Output the [x, y] coordinate of the center of the cell containing the given text.  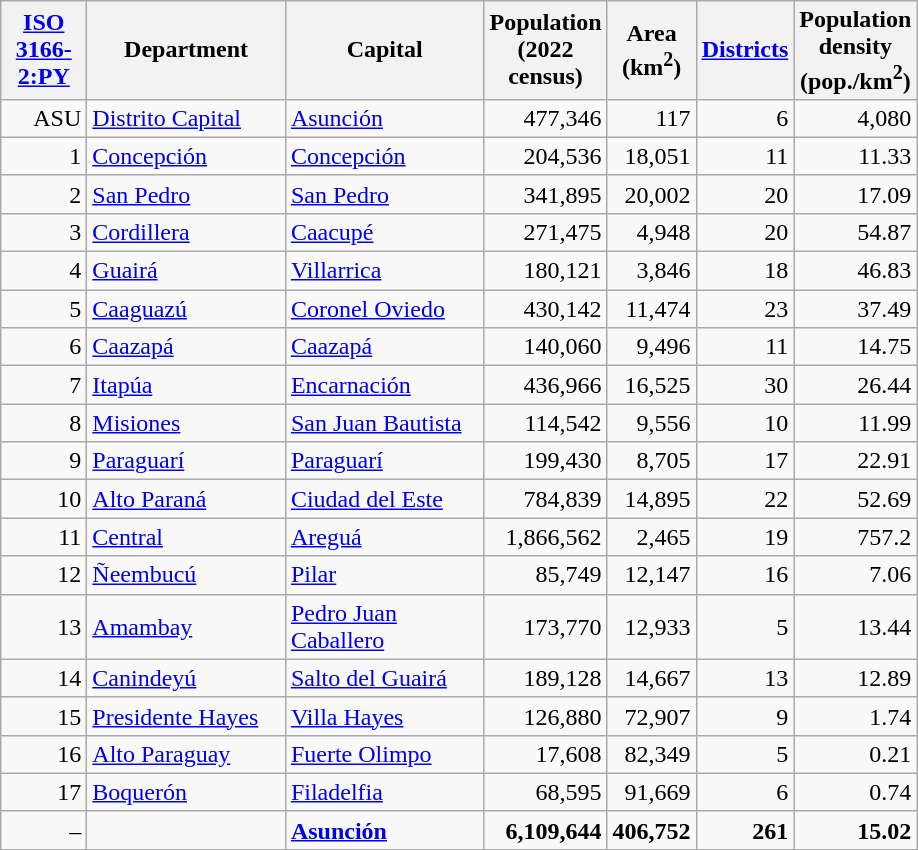
72,907 [652, 716]
Villa Hayes [384, 716]
22.91 [856, 461]
17,608 [546, 754]
Itapúa [186, 385]
4,948 [652, 232]
9,496 [652, 347]
26.44 [856, 385]
Pilar [384, 575]
Caacupé [384, 232]
12,933 [652, 626]
Alto Paraguay [186, 754]
22 [745, 499]
7.06 [856, 575]
0.74 [856, 792]
82,349 [652, 754]
San Juan Bautista [384, 423]
ISO 3166-2:PY [44, 50]
Area (km2) [652, 50]
12.89 [856, 678]
52.69 [856, 499]
0.21 [856, 754]
13.44 [856, 626]
18,051 [652, 156]
30 [745, 385]
4,080 [856, 118]
6,109,644 [546, 830]
Districts [745, 50]
126,880 [546, 716]
430,142 [546, 309]
54.87 [856, 232]
114,542 [546, 423]
Boquerón [186, 792]
Misiones [186, 423]
37.49 [856, 309]
757.2 [856, 537]
Capital [384, 50]
46.83 [856, 271]
2,465 [652, 537]
477,346 [546, 118]
23 [745, 309]
Department [186, 50]
14,895 [652, 499]
Coronel Oviedo [384, 309]
14.75 [856, 347]
Villarrica [384, 271]
271,475 [546, 232]
199,430 [546, 461]
Salto del Guairá [384, 678]
2 [44, 194]
Caaguazú [186, 309]
1.74 [856, 716]
Pedro Juan Caballero [384, 626]
18 [745, 271]
– [44, 830]
Filadelfia [384, 792]
436,966 [546, 385]
85,749 [546, 575]
15.02 [856, 830]
14 [44, 678]
Areguá [384, 537]
8 [44, 423]
ASU [44, 118]
406,752 [652, 830]
204,536 [546, 156]
Encarnación [384, 385]
Distrito Capital [186, 118]
15 [44, 716]
16,525 [652, 385]
12,147 [652, 575]
1,866,562 [546, 537]
1 [44, 156]
Ñeembucú [186, 575]
9,556 [652, 423]
11.99 [856, 423]
Central [186, 537]
Amambay [186, 626]
173,770 [546, 626]
4 [44, 271]
7 [44, 385]
784,839 [546, 499]
Population density (pop./km2) [856, 50]
Canindeyú [186, 678]
117 [652, 118]
19 [745, 537]
Cordillera [186, 232]
3,846 [652, 271]
341,895 [546, 194]
12 [44, 575]
Alto Paraná [186, 499]
Fuerte Olimpo [384, 754]
Population (2022 census) [546, 50]
11,474 [652, 309]
Presidente Hayes [186, 716]
Guairá [186, 271]
180,121 [546, 271]
91,669 [652, 792]
189,128 [546, 678]
11.33 [856, 156]
14,667 [652, 678]
3 [44, 232]
68,595 [546, 792]
17.09 [856, 194]
Ciudad del Este [384, 499]
8,705 [652, 461]
140,060 [546, 347]
261 [745, 830]
20,002 [652, 194]
